Scan for the cell matching the given text and deliver its (X, Y) coordinate at center. 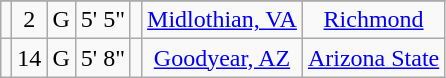
Arizona State (373, 58)
14 (30, 58)
Goodyear, AZ (222, 58)
5' 8" (102, 58)
Midlothian, VA (222, 20)
Richmond (373, 20)
2 (30, 20)
5' 5" (102, 20)
